Scan for the cell matching the given text and deliver its (x, y) coordinate at center. 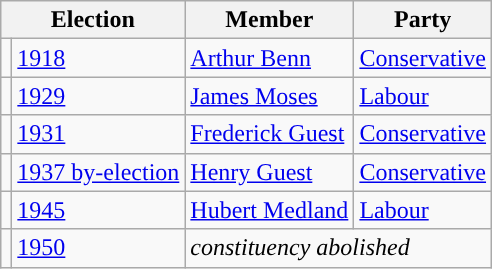
1950 (98, 248)
Arthur Benn (270, 58)
1937 by-election (98, 172)
James Moses (270, 96)
constituency abolished (338, 248)
1918 (98, 58)
Member (270, 20)
1945 (98, 210)
1931 (98, 134)
Election (93, 20)
1929 (98, 96)
Party (423, 20)
Hubert Medland (270, 210)
Henry Guest (270, 172)
Frederick Guest (270, 134)
